Search for the cell housing the specified text and yield its [x, y] center coordinate. 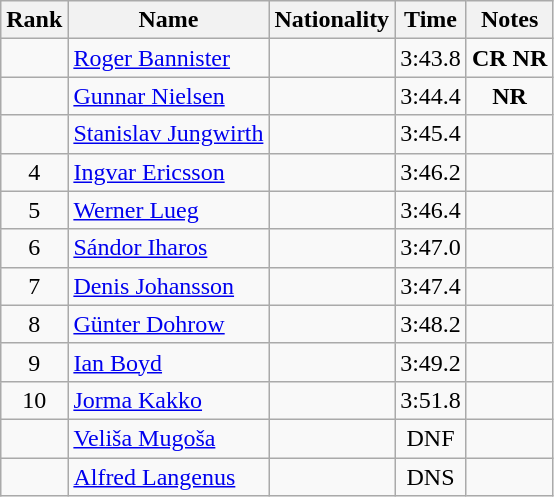
9 [34, 362]
3:45.4 [431, 134]
Notes [509, 20]
Veliša Mugoša [168, 438]
Ian Boyd [168, 362]
DNF [431, 438]
3:47.0 [431, 248]
10 [34, 400]
Alfred Langenus [168, 477]
Werner Lueg [168, 210]
Ingvar Ericsson [168, 172]
5 [34, 210]
Roger Bannister [168, 58]
Rank [34, 20]
4 [34, 172]
Gunnar Nielsen [168, 96]
3:47.4 [431, 286]
Stanislav Jungwirth [168, 134]
3:46.4 [431, 210]
Time [431, 20]
Name [168, 20]
CR NR [509, 58]
3:43.8 [431, 58]
8 [34, 324]
NR [509, 96]
6 [34, 248]
3:49.2 [431, 362]
Nationality [332, 20]
Sándor Iharos [168, 248]
3:46.2 [431, 172]
3:51.8 [431, 400]
7 [34, 286]
DNS [431, 477]
3:44.4 [431, 96]
3:48.2 [431, 324]
Günter Dohrow [168, 324]
Jorma Kakko [168, 400]
Denis Johansson [168, 286]
